Return (X, Y) of the center of cell containing provided text 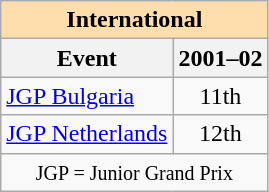
Event (87, 58)
12th (220, 134)
JGP Netherlands (87, 134)
JGP Bulgaria (87, 96)
JGP = Junior Grand Prix (134, 172)
2001–02 (220, 58)
International (134, 20)
11th (220, 96)
